Detect which cell encompasses the target text, then output its (X, Y) center coordinate. 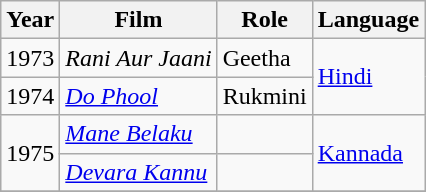
Devara Kannu (138, 172)
Film (138, 20)
1973 (30, 58)
Rani Aur Jaani (138, 58)
Kannada (368, 153)
Language (368, 20)
1974 (30, 96)
Rukmini (264, 96)
Year (30, 20)
Geetha (264, 58)
1975 (30, 153)
Mane Belaku (138, 134)
Do Phool (138, 96)
Hindi (368, 77)
Role (264, 20)
